Extract the (x, y) coordinate from the center of the cell holding the provided text.  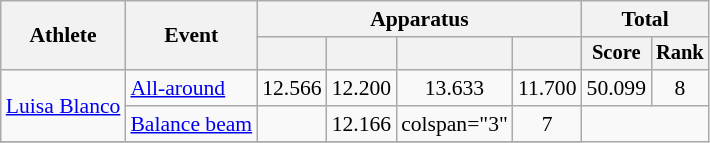
8 (680, 88)
50.099 (616, 88)
12.166 (362, 124)
11.700 (548, 88)
Apparatus (419, 19)
13.633 (454, 88)
colspan="3" (454, 124)
All-around (191, 88)
12.200 (362, 88)
7 (548, 124)
Total (646, 19)
Balance beam (191, 124)
Luisa Blanco (64, 106)
Athlete (64, 36)
Rank (680, 54)
Score (616, 54)
12.566 (292, 88)
Event (191, 36)
